Identify which cell holds the provided text, then report its [X, Y] central coordinate. 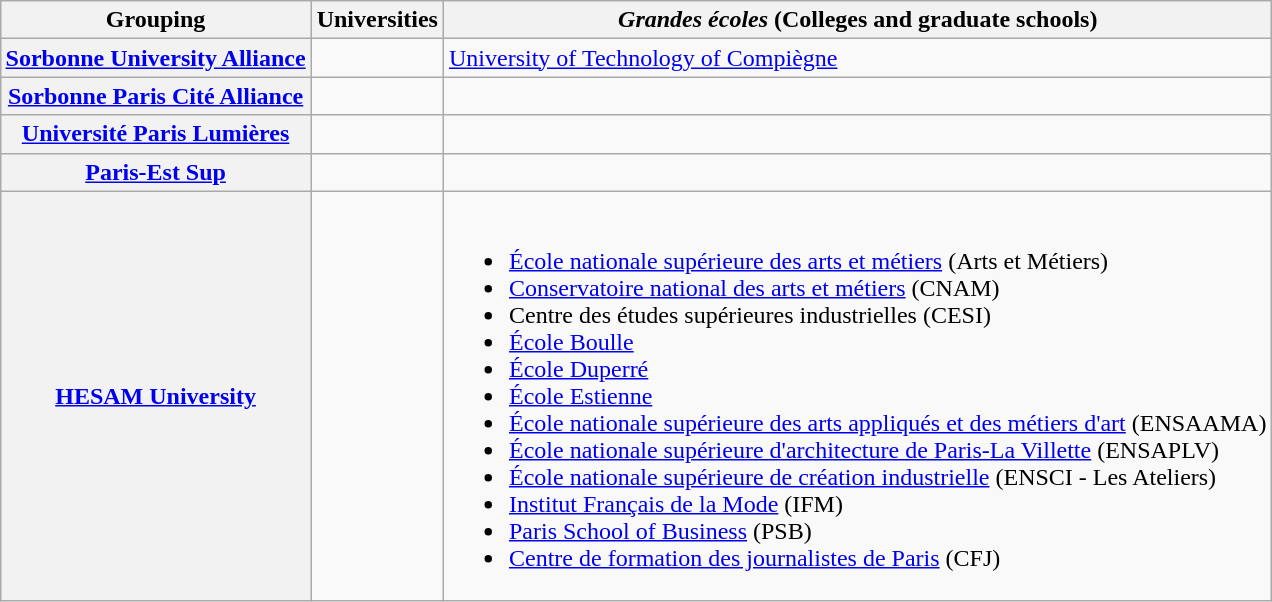
Universities [377, 20]
Paris-Est Sup [156, 172]
Sorbonne University Alliance [156, 58]
Sorbonne Paris Cité Alliance [156, 96]
HESAM University [156, 396]
Grandes écoles (Colleges and graduate schools) [857, 20]
Université Paris Lumières [156, 134]
University of Technology of Compiègne [857, 58]
Grouping [156, 20]
